Capture the cell that displays the provided text and extract its (X, Y) central coordinate. 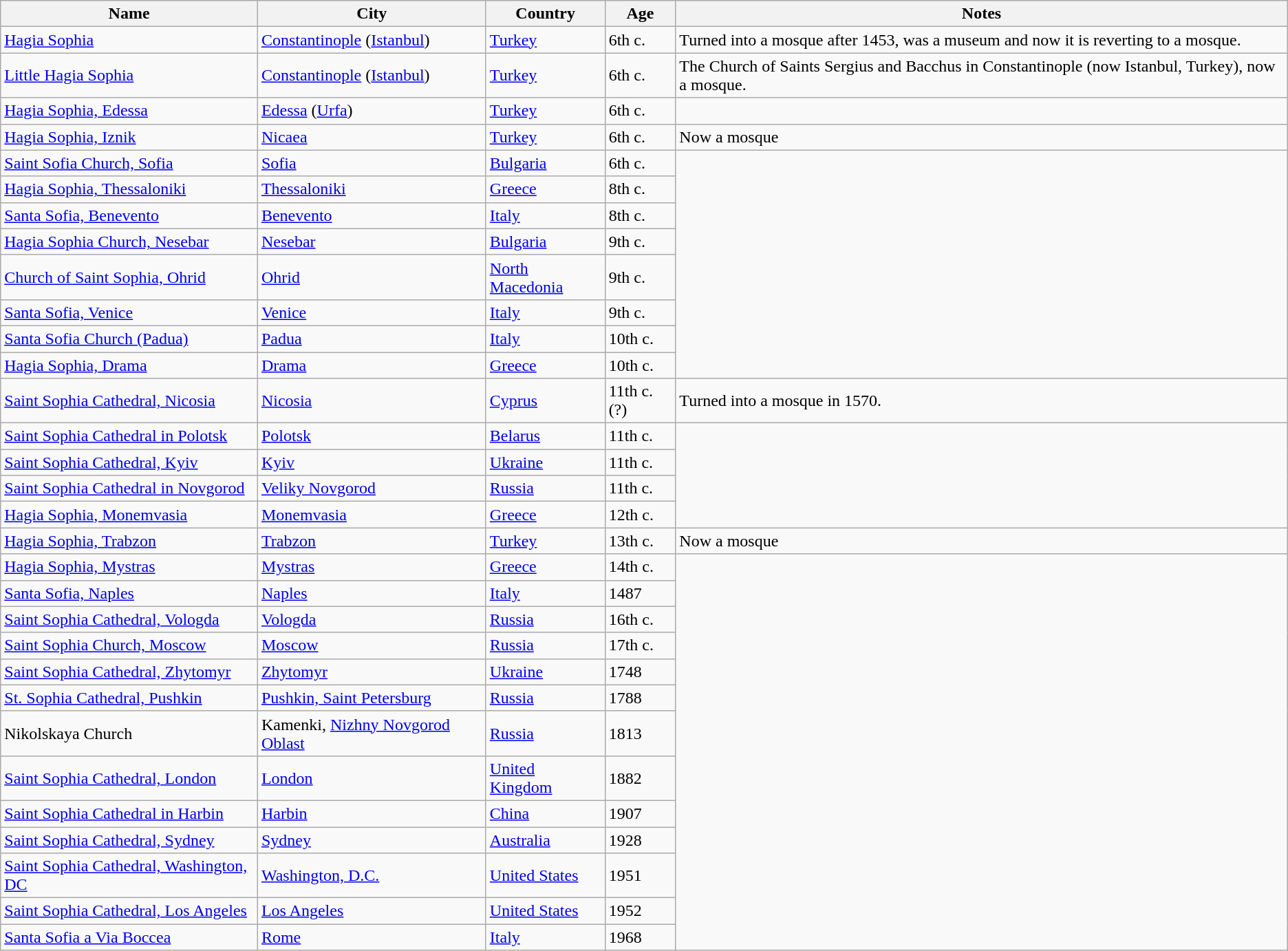
Sofia (372, 163)
Saint Sophia Cathedral, Sydney (129, 840)
11th c. (?) (640, 400)
Kamenki, Nizhny Novgorod Oblast (372, 734)
Turned into a mosque in 1570. (981, 400)
Hagia Sophia, Mystras (129, 567)
Veliky Novgorod (372, 489)
Saint Sophia Cathedral in Novgorod (129, 489)
Saint Sofia Church, Sofia (129, 163)
Moscow (372, 645)
1813 (640, 734)
Thessaloniki (372, 189)
Saint Sophia Cathedral, Kyiv (129, 462)
16th c. (640, 619)
Nicosia (372, 400)
Belarus (545, 436)
Nikolskaya Church (129, 734)
Hagia Sophia, Trabzon (129, 541)
Saint Sophia Cathedral, Washington, DC (129, 875)
Saint Sophia Cathedral, Vologda (129, 619)
1951 (640, 875)
Rome (372, 937)
China (545, 813)
Santa Sofia a Via Boccea (129, 937)
Santa Sofia, Venice (129, 312)
Cyprus (545, 400)
Santa Sofia Church (Padua) (129, 339)
Saint Sophia Church, Moscow (129, 645)
Edessa (Urfa) (372, 111)
Hagia Sophia, Monemvasia (129, 515)
17th c. (640, 645)
Santa Sofia, Naples (129, 593)
1952 (640, 911)
14th c. (640, 567)
1788 (640, 698)
1487 (640, 593)
Saint Sophia Cathedral in Polotsk (129, 436)
Turned into a mosque after 1453, was a museum and now it is reverting to a mosque. (981, 40)
Los Angeles (372, 911)
The Church of Saints Sergius and Bacchus in Constantinople (now Istanbul, Turkey), now a mosque. (981, 76)
1968 (640, 937)
Naples (372, 593)
London (372, 778)
Vologda (372, 619)
Saint Sophia Cathedral, Zhytomyr (129, 672)
Notes (981, 14)
Little Hagia Sophia (129, 76)
Australia (545, 840)
Hagia Sophia, Iznik (129, 137)
City (372, 14)
Venice (372, 312)
Nicaea (372, 137)
Ohrid (372, 277)
Nesebar (372, 242)
1882 (640, 778)
Padua (372, 339)
Trabzon (372, 541)
Saint Sophia Cathedral, London (129, 778)
1907 (640, 813)
Drama (372, 365)
Harbin (372, 813)
Santa Sofia, Benevento (129, 215)
Hagia Sophia, Drama (129, 365)
St. Sophia Cathedral, Pushkin (129, 698)
Country (545, 14)
Hagia Sophia (129, 40)
Hagia Sophia Church, Nesebar (129, 242)
Monemvasia (372, 515)
1928 (640, 840)
Benevento (372, 215)
Name (129, 14)
Age (640, 14)
Mystras (372, 567)
North Macedonia (545, 277)
12th c. (640, 515)
Polotsk (372, 436)
1748 (640, 672)
Saint Sophia Cathedral in Harbin (129, 813)
Church of Saint Sophia, Ohrid (129, 277)
Saint Sophia Cathedral, Nicosia (129, 400)
Zhytomyr (372, 672)
Sydney (372, 840)
Pushkin, Saint Petersburg (372, 698)
Hagia Sophia, Edessa (129, 111)
Hagia Sophia, Thessaloniki (129, 189)
Kyiv (372, 462)
Saint Sophia Cathedral, Los Angeles (129, 911)
13th c. (640, 541)
United Kingdom (545, 778)
Washington, D.C. (372, 875)
